Provide the [X, Y] coordinate of the cell's center where the given text is located.  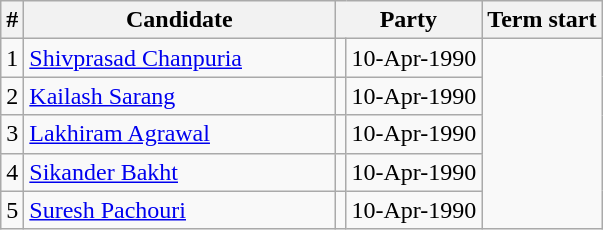
# [12, 20]
Kailash Sarang [180, 96]
Lakhiram Agrawal [180, 134]
2 [12, 96]
Sikander Bakht [180, 172]
Party [408, 20]
Candidate [180, 20]
4 [12, 172]
1 [12, 58]
3 [12, 134]
Term start [542, 20]
5 [12, 210]
Suresh Pachouri [180, 210]
Shivprasad Chanpuria [180, 58]
